For the text-containing cell, return its midpoint in [x, y] coordinate format. 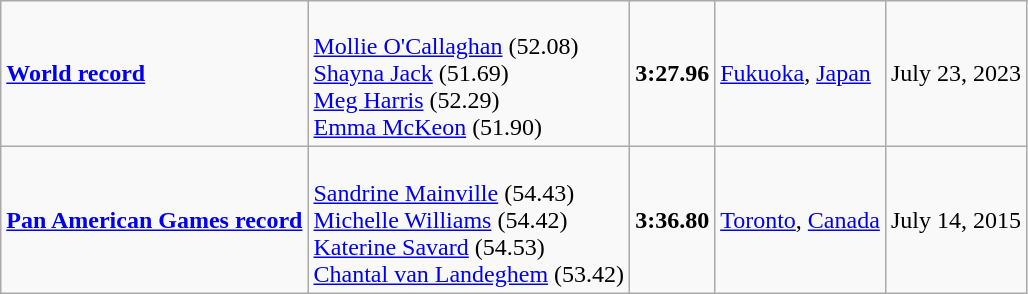
Sandrine Mainville (54.43)Michelle Williams (54.42)Katerine Savard (54.53)Chantal van Landeghem (53.42) [469, 220]
World record [154, 74]
Pan American Games record [154, 220]
Toronto, Canada [800, 220]
3:36.80 [672, 220]
Fukuoka, Japan [800, 74]
Mollie O'Callaghan (52.08)Shayna Jack (51.69)Meg Harris (52.29)Emma McKeon (51.90) [469, 74]
July 23, 2023 [956, 74]
3:27.96 [672, 74]
July 14, 2015 [956, 220]
